Identify which cell holds the provided text, then report its [X, Y] central coordinate. 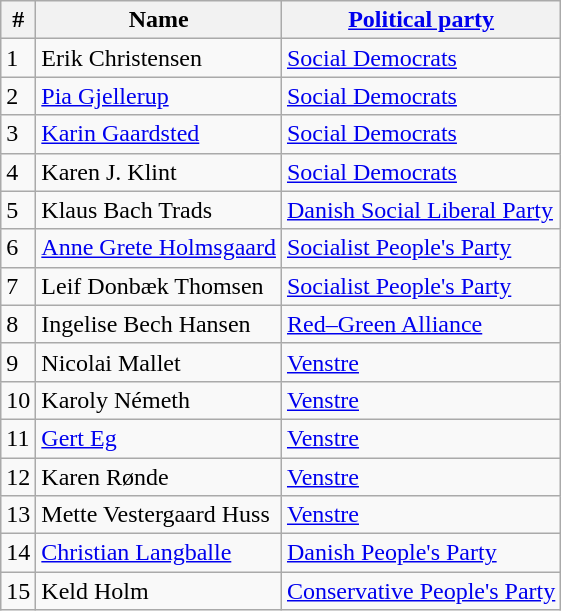
Karen J. Klint [159, 172]
Pia Gjellerup [159, 96]
14 [18, 553]
4 [18, 172]
Nicolai Mallet [159, 362]
Red–Green Alliance [420, 324]
1 [18, 58]
Karoly Németh [159, 400]
Mette Vestergaard Huss [159, 515]
6 [18, 248]
5 [18, 210]
Anne Grete Holmsgaard [159, 248]
Political party [420, 20]
12 [18, 477]
Ingelise Bech Hansen [159, 324]
Karin Gaardsted [159, 134]
15 [18, 591]
Gert Eg [159, 438]
2 [18, 96]
7 [18, 286]
Klaus Bach Trads [159, 210]
Name [159, 20]
# [18, 20]
Leif Donbæk Thomsen [159, 286]
Erik Christensen [159, 58]
Christian Langballe [159, 553]
3 [18, 134]
13 [18, 515]
11 [18, 438]
8 [18, 324]
Karen Rønde [159, 477]
Conservative People's Party [420, 591]
9 [18, 362]
Danish Social Liberal Party [420, 210]
Keld Holm [159, 591]
10 [18, 400]
Danish People's Party [420, 553]
